Determine the (x, y) coordinate at the center of the cell enclosing the given text.  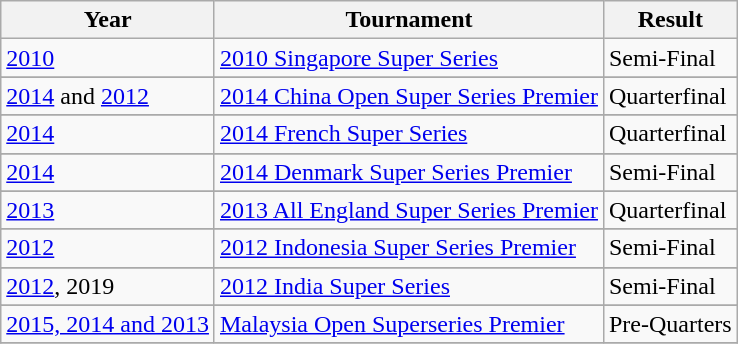
2014 Denmark Super Series Premier (408, 172)
2010 (108, 58)
2013 (108, 210)
2013 All England Super Series Premier (408, 210)
Year (108, 20)
2010 Singapore Super Series (408, 58)
Result (670, 20)
2012 (108, 248)
Pre-Quarters (670, 324)
Malaysia Open Superseries Premier (408, 324)
2014 French Super Series (408, 134)
2014 and 2012 (108, 96)
2012 India Super Series (408, 286)
2015, 2014 and 2013 (108, 324)
2012 Indonesia Super Series Premier (408, 248)
2014 China Open Super Series Premier (408, 96)
2012, 2019 (108, 286)
Tournament (408, 20)
